Provide the [X, Y] coordinate of the cell's center where the given text is located.  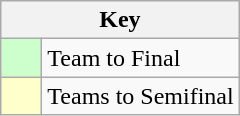
Teams to Semifinal [140, 96]
Key [120, 20]
Team to Final [140, 58]
